Identify which cell holds the provided text, then report its [X, Y] central coordinate. 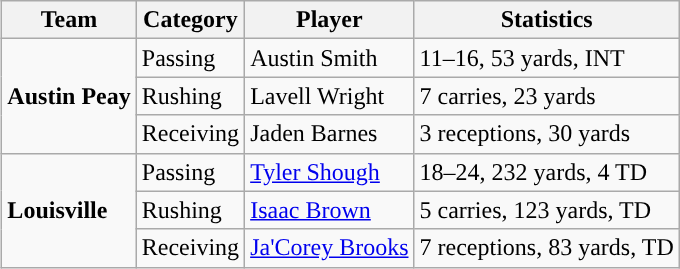
11–16, 53 yards, INT [546, 58]
Jaden Barnes [330, 134]
Austin Peay [69, 96]
Louisville [69, 210]
18–24, 232 yards, 4 TD [546, 172]
3 receptions, 30 yards [546, 134]
Category [190, 20]
Isaac Brown [330, 210]
Ja'Corey Brooks [330, 248]
Austin Smith [330, 58]
Statistics [546, 20]
Player [330, 20]
7 receptions, 83 yards, TD [546, 248]
7 carries, 23 yards [546, 96]
Lavell Wright [330, 96]
Team [69, 20]
Tyler Shough [330, 172]
5 carries, 123 yards, TD [546, 210]
